Pinpoint the cell where the given text exists, returning its [x, y] midpoint coordinate. 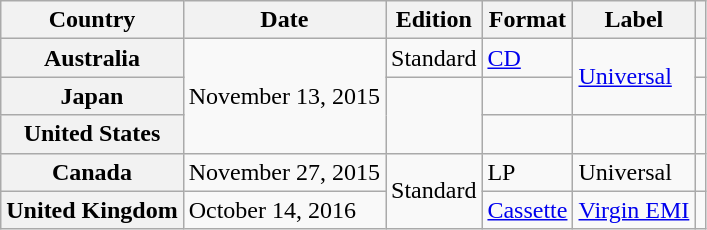
Virgin EMI [634, 210]
LP [528, 172]
United States [92, 134]
November 13, 2015 [284, 96]
Date [284, 20]
Canada [92, 172]
CD [528, 58]
United Kingdom [92, 210]
October 14, 2016 [284, 210]
Country [92, 20]
Edition [434, 20]
Australia [92, 58]
Label [634, 20]
Cassette [528, 210]
November 27, 2015 [284, 172]
Japan [92, 96]
Format [528, 20]
